Provide the (x, y) coordinate of the cell's center where the given text is located.  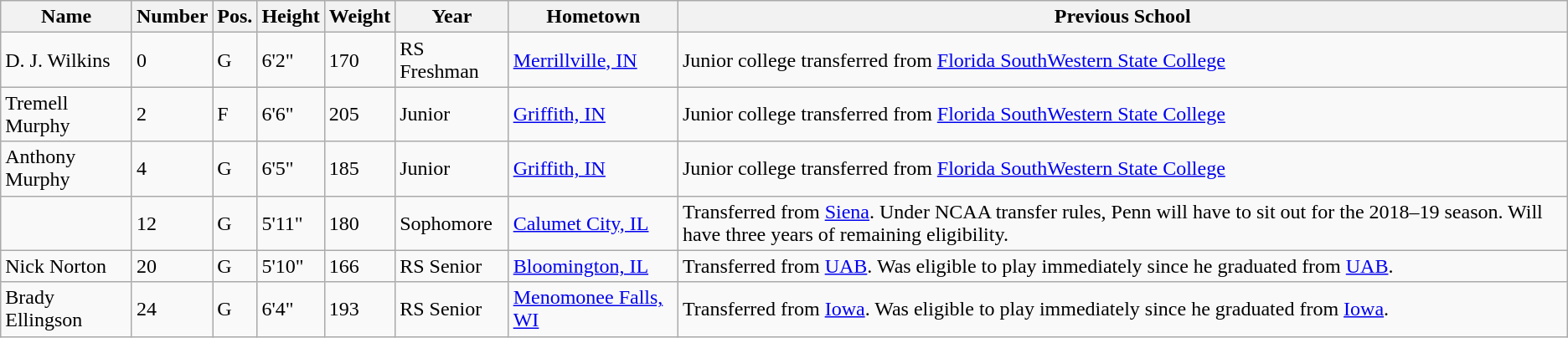
Transferred from Siena. Under NCAA transfer rules, Penn will have to sit out for the 2018–19 season. Will have three years of remaining eligibility. (1122, 223)
5'11" (291, 223)
Transferred from UAB. Was eligible to play immediately since he graduated from UAB. (1122, 266)
D. J. Wilkins (67, 60)
Bloomington, IL (593, 266)
Merrillville, IN (593, 60)
166 (359, 266)
185 (359, 169)
6'4" (291, 310)
Transferred from Iowa. Was eligible to play immediately since he graduated from Iowa. (1122, 310)
170 (359, 60)
6'5" (291, 169)
Nick Norton (67, 266)
Menomonee Falls, WI (593, 310)
205 (359, 114)
6'2" (291, 60)
4 (172, 169)
Pos. (235, 17)
Height (291, 17)
Previous School (1122, 17)
Sophomore (452, 223)
0 (172, 60)
Tremell Murphy (67, 114)
Weight (359, 17)
Number (172, 17)
5'10" (291, 266)
Year (452, 17)
F (235, 114)
6'6" (291, 114)
Anthony Murphy (67, 169)
2 (172, 114)
Brady Ellingson (67, 310)
Calumet City, IL (593, 223)
Hometown (593, 17)
193 (359, 310)
Name (67, 17)
180 (359, 223)
24 (172, 310)
12 (172, 223)
RS Freshman (452, 60)
20 (172, 266)
